Return (x, y) of the center of cell containing provided text 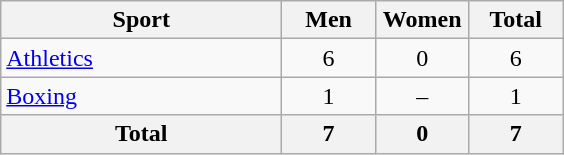
Sport (142, 20)
Athletics (142, 58)
Men (329, 20)
Boxing (142, 96)
– (422, 96)
Women (422, 20)
